Detect which cell encompasses the target text, then output its (x, y) center coordinate. 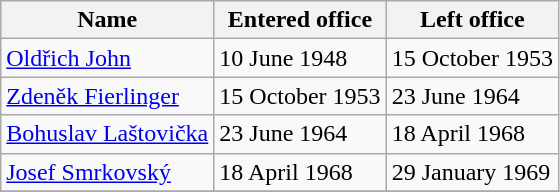
10 June 1948 (300, 58)
Entered office (300, 20)
Name (108, 20)
Oldřich John (108, 58)
29 January 1969 (472, 172)
Josef Smrkovský (108, 172)
Bohuslav Laštovička (108, 134)
Zdeněk Fierlinger (108, 96)
Left office (472, 20)
